Return (X, Y) of the center of cell containing provided text 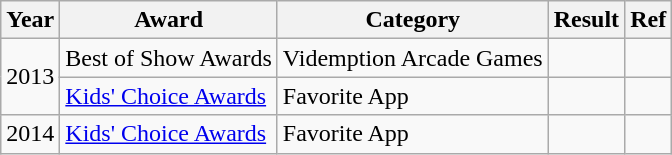
Award (169, 20)
Result (586, 20)
Ref (648, 20)
Videmption Arcade Games (412, 58)
2013 (30, 77)
2014 (30, 134)
Best of Show Awards (169, 58)
Category (412, 20)
Year (30, 20)
